Provide the [X, Y] coordinate of the cell's center where the given text is located.  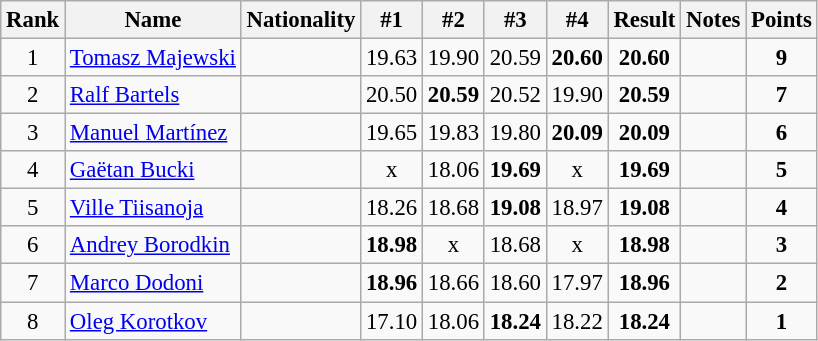
Name [154, 20]
Notes [714, 20]
Rank [33, 20]
#2 [454, 20]
18.66 [454, 283]
20.50 [392, 95]
Ville Tiisanoja [154, 208]
Gaëtan Bucki [154, 170]
19.65 [392, 133]
Result [644, 20]
Manuel Martínez [154, 133]
17.10 [392, 321]
18.97 [577, 208]
#4 [577, 20]
18.60 [515, 283]
17.97 [577, 283]
Ralf Bartels [154, 95]
9 [782, 58]
18.26 [392, 208]
Marco Dodoni [154, 283]
Oleg Korotkov [154, 321]
8 [33, 321]
Tomasz Majewski [154, 58]
Nationality [300, 20]
19.80 [515, 133]
Points [782, 20]
19.63 [392, 58]
20.52 [515, 95]
#3 [515, 20]
18.22 [577, 321]
Andrey Borodkin [154, 245]
#1 [392, 20]
19.83 [454, 133]
